From the cell containing the given text, extract its center point as [x, y] coordinate. 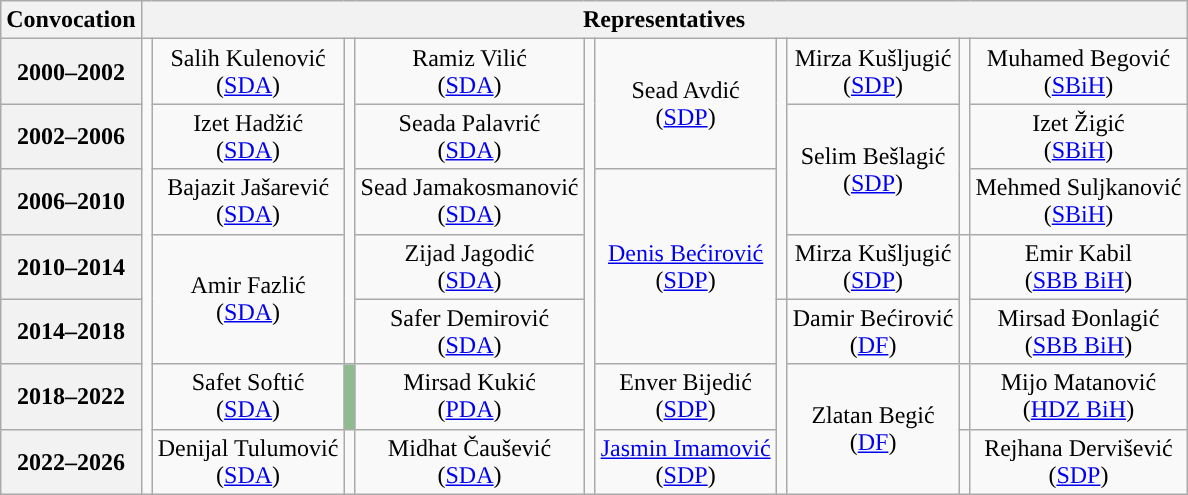
Mirsad Kukić(PDA) [470, 396]
Mirsad Ðonlagić(SBB BiH) [1078, 332]
Midhat Čaušević(SDA) [470, 462]
2000–2002 [71, 72]
2006–2010 [71, 202]
Mehmed Suljkanović(SBiH) [1078, 202]
Safer Demirović(SDA) [470, 332]
2018–2022 [71, 396]
Selim Bešlagić(SDP) [873, 169]
Rejhana Dervišević(SDP) [1078, 462]
Izet Žigić(SBiH) [1078, 136]
2022–2026 [71, 462]
Safet Softić(SDA) [248, 396]
Amir Fazlić(SDA) [248, 299]
Mijo Matanović(HDZ BiH) [1078, 396]
Salih Kulenović(SDA) [248, 72]
Zijad Jagodić(SDA) [470, 266]
Bajazit Jašarević(SDA) [248, 202]
Enver Bijedić(SDP) [686, 396]
Representatives [664, 20]
Denis Bećirović(SDP) [686, 266]
Convocation [71, 20]
Muhamed Begović(SBiH) [1078, 72]
2010–2014 [71, 266]
Sead Jamakosmanović(SDA) [470, 202]
Seada Palavrić(SDA) [470, 136]
Sead Avdić(SDP) [686, 104]
2014–2018 [71, 332]
Denijal Tulumović(SDA) [248, 462]
Izet Hadžić(SDA) [248, 136]
Zlatan Begić(DF) [873, 429]
Ramiz Vilić(SDA) [470, 72]
Emir Kabil(SBB BiH) [1078, 266]
Damir Bećirović(DF) [873, 332]
Jasmin Imamović(SDP) [686, 462]
2002–2006 [71, 136]
